Provide the [X, Y] coordinate of the cell's center where the given text is located.  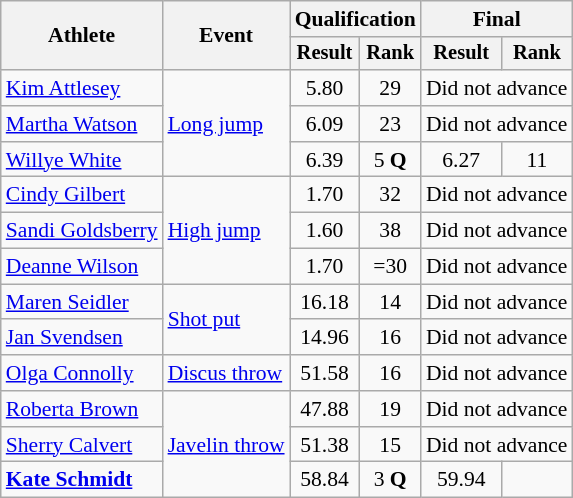
3 Q [390, 480]
Roberta Brown [82, 409]
Martha Watson [82, 124]
Willye White [82, 160]
59.94 [462, 480]
Event [226, 36]
Sherry Calvert [82, 445]
51.38 [325, 445]
32 [390, 195]
5 Q [390, 160]
6.39 [325, 160]
Discus throw [226, 373]
1.60 [325, 231]
Shot put [226, 320]
19 [390, 409]
Qualification [356, 19]
38 [390, 231]
23 [390, 124]
Cindy Gilbert [82, 195]
Maren Seidler [82, 302]
Sandi Goldsberry [82, 231]
6.09 [325, 124]
15 [390, 445]
58.84 [325, 480]
Olga Connolly [82, 373]
14.96 [325, 338]
Jan Svendsen [82, 338]
Final [497, 19]
High jump [226, 230]
14 [390, 302]
29 [390, 88]
Long jump [226, 124]
16.18 [325, 302]
Javelin throw [226, 444]
11 [538, 160]
Kim Attlesey [82, 88]
Kate Schmidt [82, 480]
=30 [390, 267]
5.80 [325, 88]
Deanne Wilson [82, 267]
6.27 [462, 160]
47.88 [325, 409]
Athlete [82, 36]
51.58 [325, 373]
